For the text-containing cell, return its midpoint in (x, y) coordinate format. 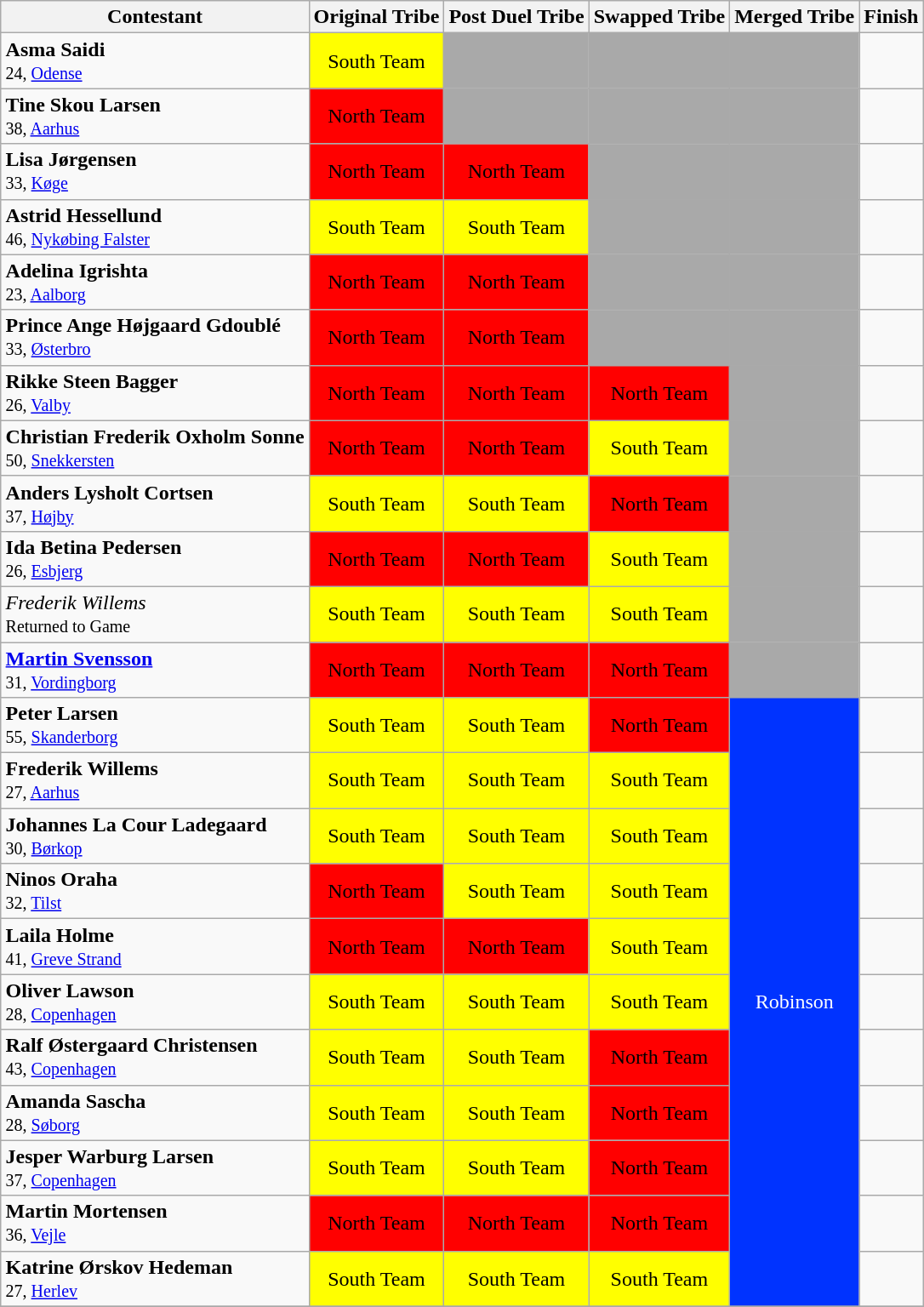
Lisa Jørgensen33, Køge (155, 172)
Oliver Lawson28, Copenhagen (155, 1002)
Adelina Igrishta23, Aalborg (155, 283)
Rikke Steen Bagger26, Valby (155, 393)
Peter Larsen55, Skanderborg (155, 725)
Frederik WillemsReturned to Game (155, 614)
Original Tribe (376, 17)
Katrine Ørskov Hedeman27, Herlev (155, 1278)
Frederik Willems27, Aarhus (155, 781)
Astrid Hessellund46, Nykøbing Falster (155, 226)
Prince Ange Højgaard Gdoublé33, Østerbro (155, 337)
Swapped Tribe (659, 17)
Johannes La Cour Ladegaard30, Børkop (155, 836)
Amanda Sascha28, Søborg (155, 1113)
Tine Skou Larsen38, Aarhus (155, 116)
Martin Svensson31, Vordingborg (155, 669)
Robinson (795, 1002)
Merged Tribe (795, 17)
Contestant (155, 17)
Laila Holme41, Greve Strand (155, 946)
Post Duel Tribe (516, 17)
Asma Saidi24, Odense (155, 61)
Martin Mortensen36, Vejle (155, 1224)
Christian Frederik Oxholm Sonne50, Snekkersten (155, 448)
Finish (892, 17)
Anders Lysholt Cortsen37, Højby (155, 504)
Ralf Østergaard Christensen43, Copenhagen (155, 1057)
Ninos Oraha32, Tilst (155, 892)
Ida Betina Pedersen26, Esbjerg (155, 558)
Jesper Warburg Larsen37, Copenhagen (155, 1167)
